Find where the given text appears and provide that cell's center as (x, y) coordinate. 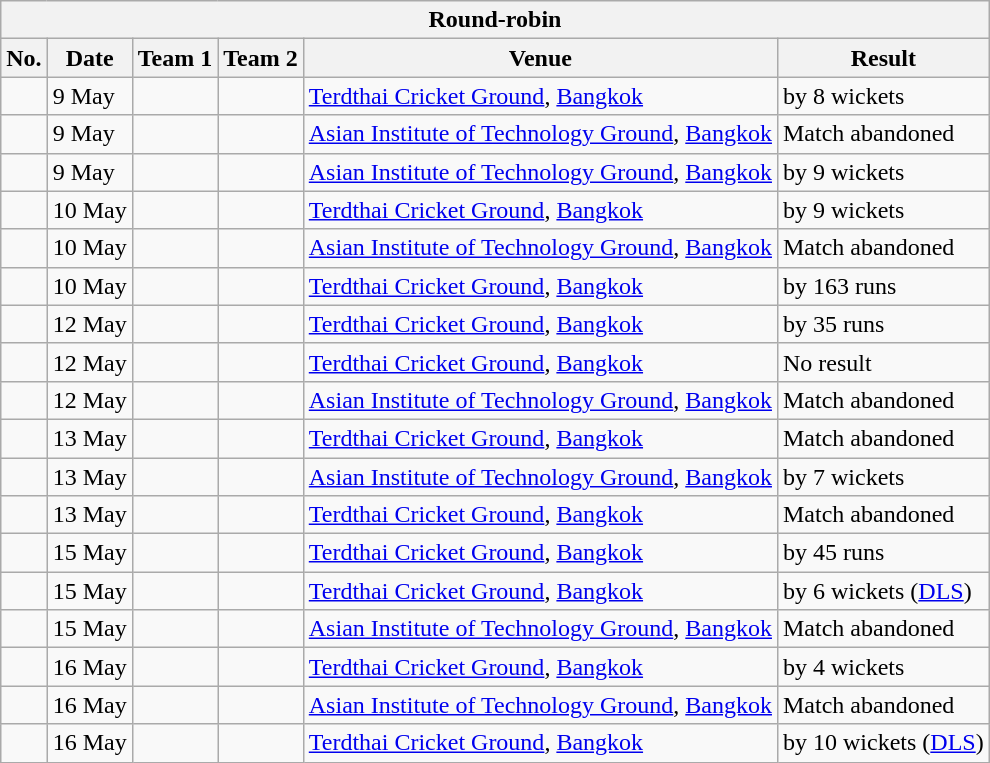
by 10 wickets (DLS) (883, 743)
by 45 runs (883, 553)
Team 1 (175, 58)
No. (24, 58)
Date (90, 58)
Venue (540, 58)
Round-robin (495, 20)
by 163 runs (883, 286)
Team 2 (261, 58)
by 35 runs (883, 324)
by 4 wickets (883, 667)
by 7 wickets (883, 477)
Result (883, 58)
by 8 wickets (883, 96)
No result (883, 362)
by 6 wickets (DLS) (883, 591)
